Output the (X, Y) coordinate of the center of the cell containing the given text.  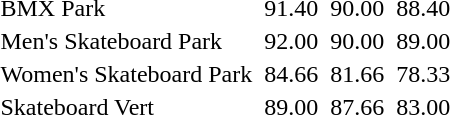
81.66 (358, 74)
92.00 (292, 41)
84.66 (292, 74)
90.00 (358, 41)
